Return [x, y] of the center of cell containing provided text 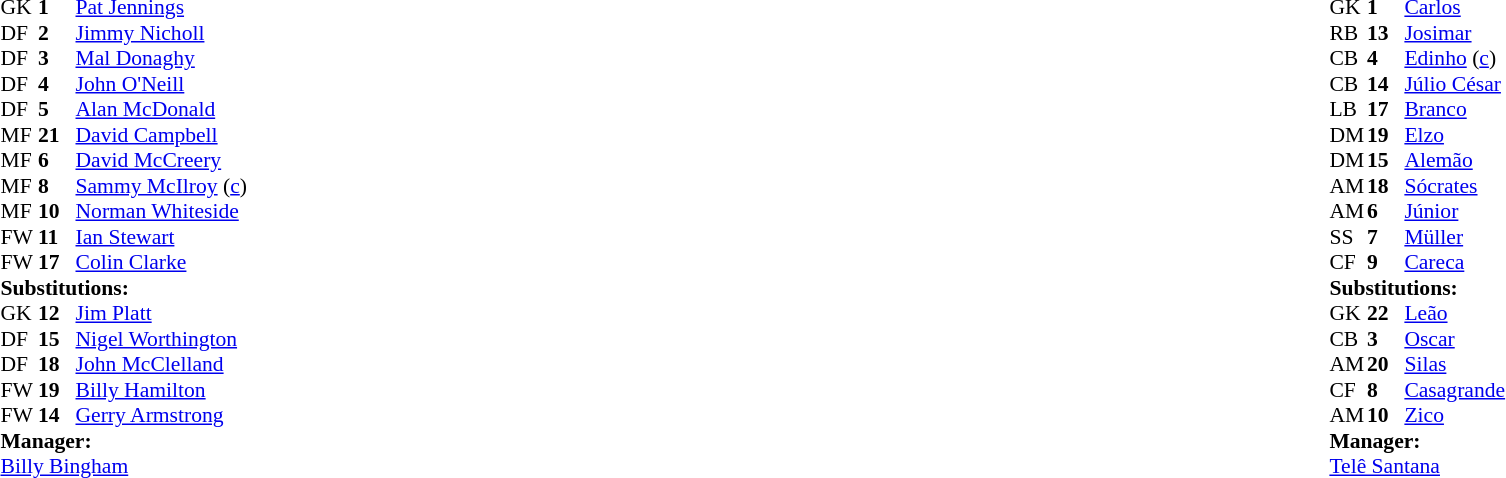
Elzo [1454, 135]
Sammy McIlroy (c) [162, 186]
Sócrates [1454, 186]
Júnior [1454, 211]
9 [1386, 263]
5 [57, 109]
11 [57, 237]
Zico [1454, 415]
Alan McDonald [162, 109]
Oscar [1454, 339]
Nigel Worthington [162, 339]
2 [57, 33]
Müller [1454, 237]
12 [57, 313]
Gerry Armstrong [162, 415]
Leão [1454, 313]
David Campbell [162, 135]
Careca [1454, 263]
22 [1386, 313]
Silas [1454, 365]
RB [1348, 33]
Branco [1454, 109]
13 [1386, 33]
LB [1348, 109]
Alemão [1454, 161]
7 [1386, 237]
John McClelland [162, 365]
21 [57, 135]
Casagrande [1454, 390]
Edinho (c) [1454, 59]
Ian Stewart [162, 237]
Josimar [1454, 33]
Norman Whiteside [162, 211]
Júlio César [1454, 84]
John O'Neill [162, 84]
20 [1386, 365]
Jim Platt [162, 313]
Colin Clarke [162, 263]
Jimmy Nicholl [162, 33]
David McCreery [162, 161]
Billy Hamilton [162, 390]
Mal Donaghy [162, 59]
SS [1348, 237]
